For the text-containing cell, return its midpoint in (X, Y) coordinate format. 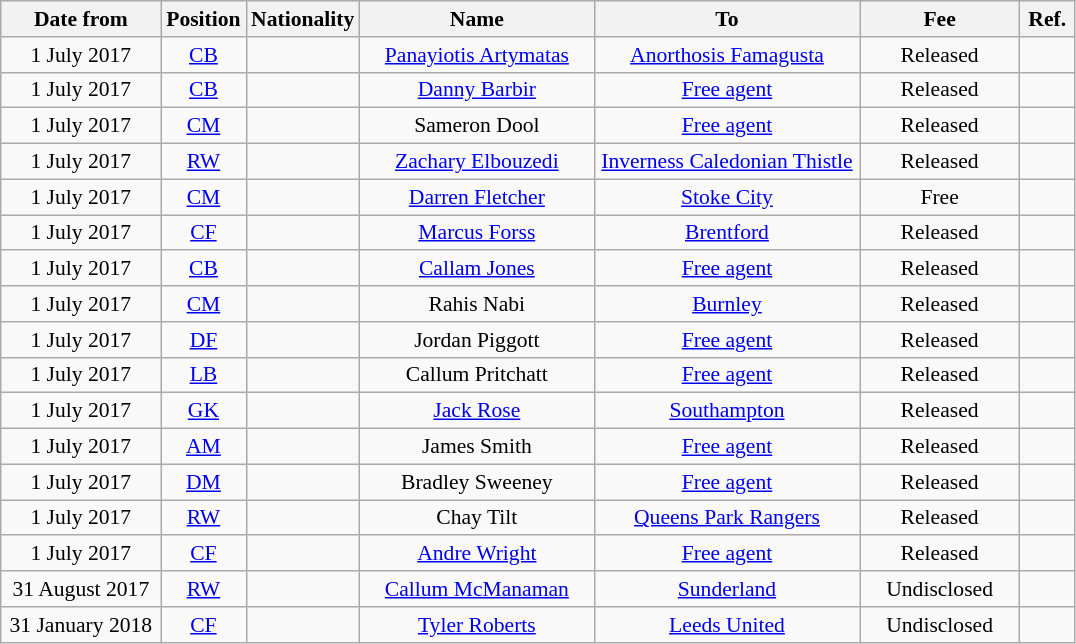
Ref. (1048, 19)
Danny Barbir (476, 90)
Nationality (302, 19)
DF (204, 340)
Burnley (726, 304)
Rahis Nabi (476, 304)
Andre Wright (476, 554)
Free (940, 197)
Zachary Elbouzedi (476, 162)
Position (204, 19)
Inverness Caledonian Thistle (726, 162)
Sameron Dool (476, 126)
Tyler Roberts (476, 625)
Callum Pritchatt (476, 375)
Anorthosis Famagusta (726, 55)
LB (204, 375)
Leeds United (726, 625)
Callum McManaman (476, 589)
GK (204, 411)
Name (476, 19)
James Smith (476, 447)
Stoke City (726, 197)
Bradley Sweeney (476, 482)
Jack Rose (476, 411)
Jordan Piggott (476, 340)
Callam Jones (476, 269)
Southampton (726, 411)
To (726, 19)
Fee (940, 19)
Sunderland (726, 589)
Darren Fletcher (476, 197)
Date from (81, 19)
Brentford (726, 233)
Chay Tilt (476, 518)
AM (204, 447)
Panayiotis Artymatas (476, 55)
31 August 2017 (81, 589)
DM (204, 482)
Marcus Forss (476, 233)
31 January 2018 (81, 625)
Queens Park Rangers (726, 518)
